Extract the (x, y) coordinate from the center of the cell holding the provided text.  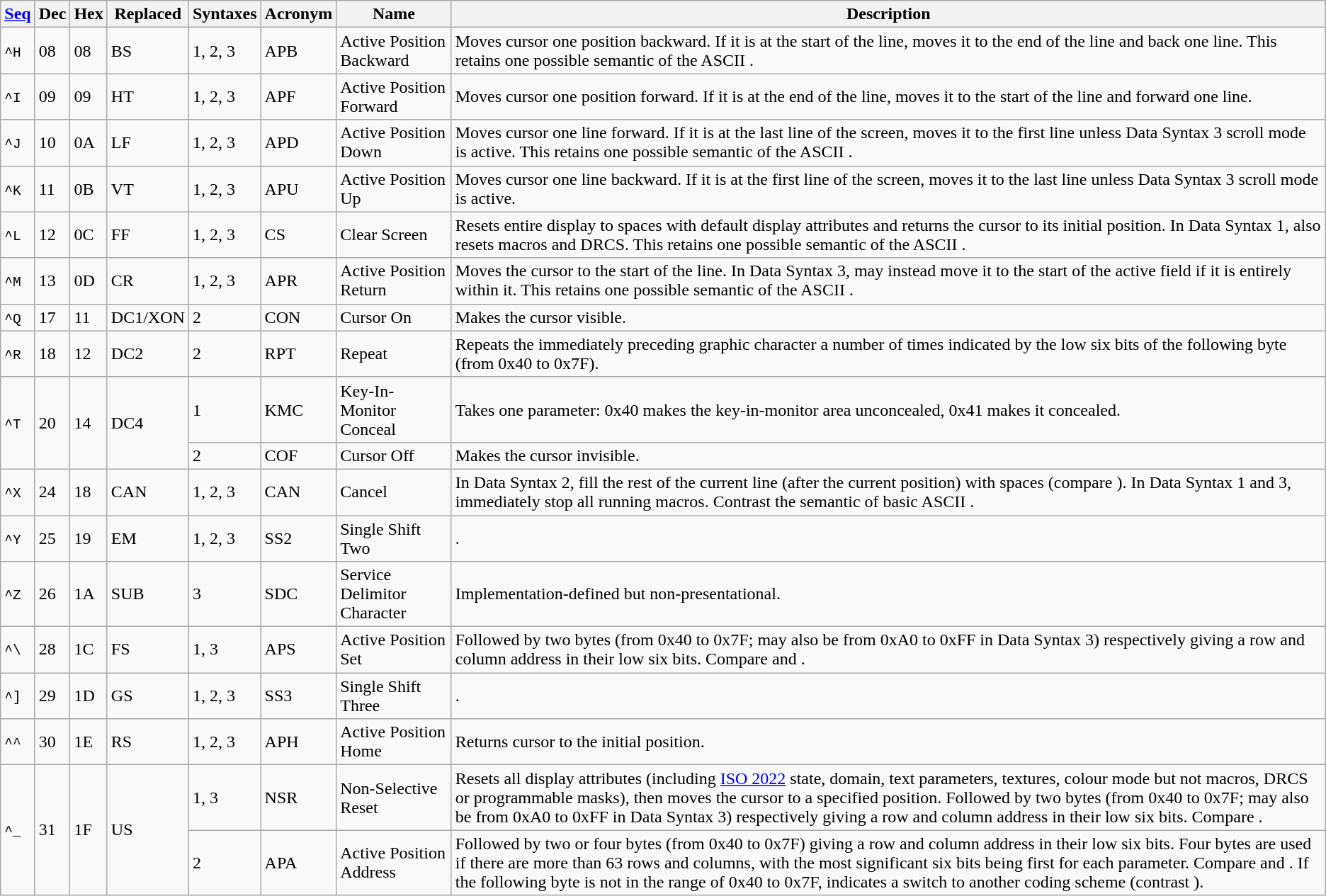
EM (147, 538)
Cursor On (394, 317)
Active Position Backward (394, 51)
SDC (299, 594)
APF (299, 96)
Hex (89, 14)
SS2 (299, 538)
^Z (18, 594)
HT (147, 96)
1F (89, 830)
^L (18, 235)
1C (89, 650)
Active Position Return (394, 280)
0B (89, 188)
Service Delimitor Character (394, 594)
^Y (18, 538)
GS (147, 696)
LF (147, 143)
0A (89, 143)
FS (147, 650)
29 (52, 696)
Single Shift Two (394, 538)
CS (299, 235)
^M (18, 280)
26 (52, 594)
Description (888, 14)
APU (299, 188)
^\ (18, 650)
^_ (18, 830)
^R (18, 354)
APH (299, 742)
KMC (299, 409)
CON (299, 317)
31 (52, 830)
APS (299, 650)
Seq (18, 14)
^J (18, 143)
DC2 (147, 354)
VT (147, 188)
20 (52, 423)
14 (89, 423)
1D (89, 696)
^] (18, 696)
Single Shift Three (394, 696)
Acronym (299, 14)
RS (147, 742)
Implementation-defined but non-presentational. (888, 594)
Makes the cursor invisible. (888, 455)
Repeat (394, 354)
17 (52, 317)
30 (52, 742)
SS3 (299, 696)
Clear Screen (394, 235)
28 (52, 650)
^X (18, 492)
US (147, 830)
^Q (18, 317)
Active Position Up (394, 188)
24 (52, 492)
FF (147, 235)
COF (299, 455)
SUB (147, 594)
Takes one parameter: 0x40 makes the key-in-monitor area unconcealed, 0x41 makes it concealed. (888, 409)
Makes the cursor visible. (888, 317)
APR (299, 280)
0D (89, 280)
Cancel (394, 492)
Active Position Down (394, 143)
1A (89, 594)
^I (18, 96)
Cursor Off (394, 455)
Replaced (147, 14)
BS (147, 51)
^H (18, 51)
Dec (52, 14)
RPT (299, 354)
^T (18, 423)
^K (18, 188)
Active Position Home (394, 742)
DC4 (147, 423)
1 (225, 409)
Name (394, 14)
25 (52, 538)
19 (89, 538)
Active Position Set (394, 650)
CR (147, 280)
^^ (18, 742)
Syntaxes (225, 14)
APD (299, 143)
Repeats the immediately preceding graphic character a number of times indicated by the low six bits of the following byte (from 0x40 to 0x7F). (888, 354)
Returns cursor to the initial position. (888, 742)
Moves cursor one line backward. If it is at the first line of the screen, moves it to the last line unless Data Syntax 3 scroll mode is active. (888, 188)
APB (299, 51)
Non-Selective Reset (394, 798)
Active Position Forward (394, 96)
Key-In-Monitor Conceal (394, 409)
0C (89, 235)
10 (52, 143)
NSR (299, 798)
Active Position Address (394, 863)
1E (89, 742)
Moves cursor one position forward. If it is at the end of the line, moves it to the start of the line and forward one line. (888, 96)
13 (52, 280)
3 (225, 594)
DC1/XON (147, 317)
APA (299, 863)
